Determine the [X, Y] coordinate at the center of the cell enclosing the given text.  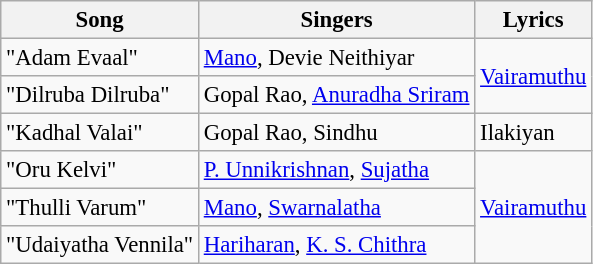
"Dilruba Dilruba" [100, 95]
Ilakiyan [534, 133]
Song [100, 20]
Gopal Rao, Anuradha Sriram [336, 95]
Singers [336, 20]
Mano, Devie Neithiyar [336, 58]
"Thulli Varum" [100, 208]
"Oru Kelvi" [100, 170]
P. Unnikrishnan, Sujatha [336, 170]
"Kadhal Valai" [100, 133]
"Udaiyatha Vennila" [100, 245]
Lyrics [534, 20]
Mano, Swarnalatha [336, 208]
Gopal Rao, Sindhu [336, 133]
Hariharan, K. S. Chithra [336, 245]
"Adam Evaal" [100, 58]
